Scan for the cell matching the given text and deliver its [X, Y] coordinate at center. 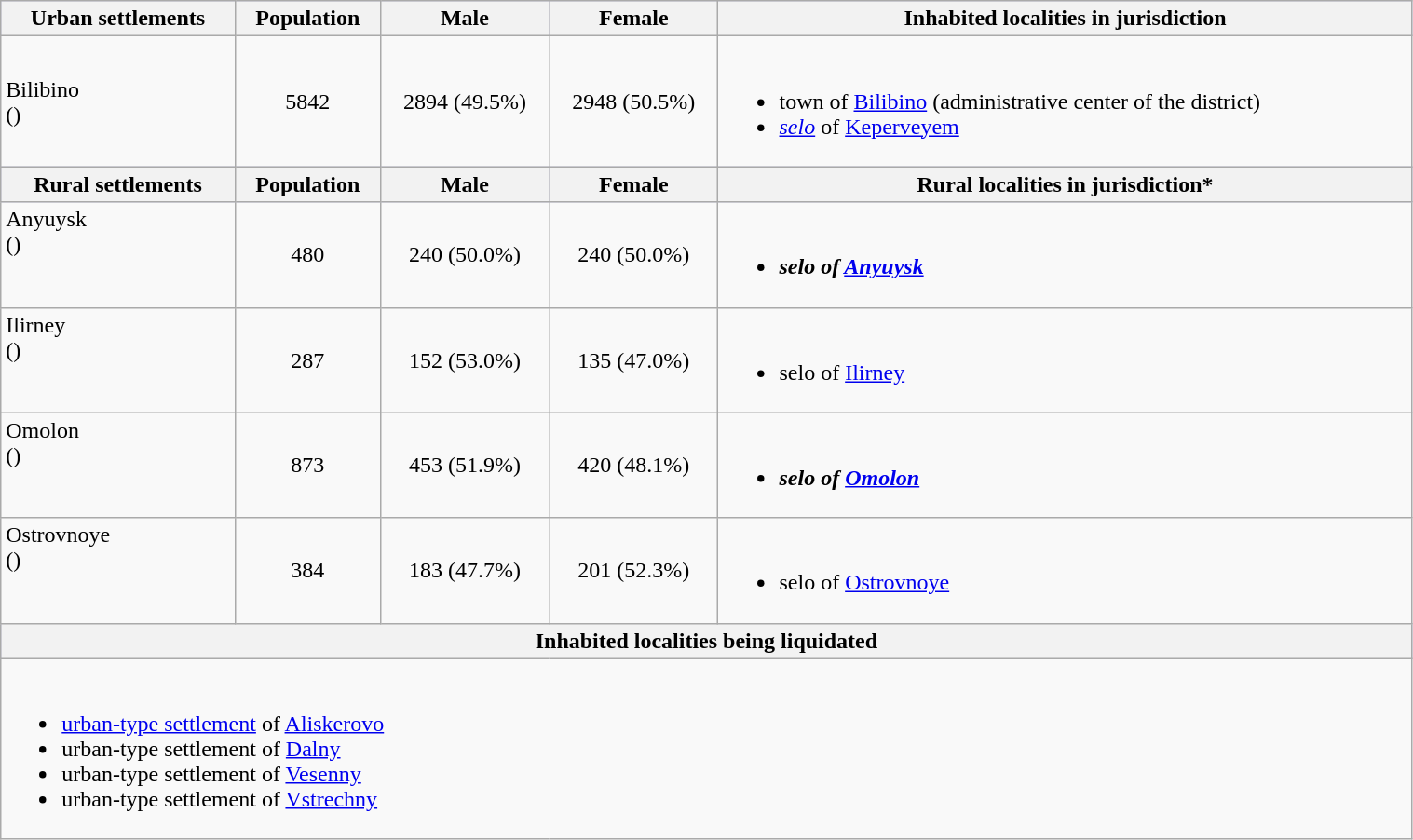
Inhabited localities in jurisdiction [1066, 19]
453 (51.9%) [464, 466]
Ilirney() [118, 359]
Omolon() [118, 466]
selo of Ilirney [1066, 359]
873 [307, 466]
5842 [307, 102]
Anyuysk() [118, 255]
urban-type settlement of Aliskerovourban-type settlement of Dalnyurban-type settlement of Vesennyurban-type settlement of Vstrechny [706, 749]
town of Bilibino (administrative center of the district)selo of Keperveyem [1066, 102]
Inhabited localities being liquidated [706, 641]
2894 (49.5%) [464, 102]
Ostrovnoye() [118, 570]
152 (53.0%) [464, 359]
384 [307, 570]
2948 (50.5%) [633, 102]
183 (47.7%) [464, 570]
420 (48.1%) [633, 466]
135 (47.0%) [633, 359]
Rural localities in jurisdiction* [1066, 184]
Urban settlements [118, 19]
selo of Ostrovnoye [1066, 570]
selo of Anyuysk [1066, 255]
Rural settlements [118, 184]
480 [307, 255]
selo of Omolon [1066, 466]
201 (52.3%) [633, 570]
Bilibino() [118, 102]
287 [307, 359]
